Locate the cell with the specified text and output its [x, y] center coordinate. 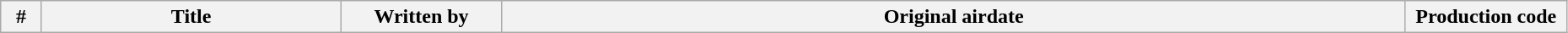
Production code [1486, 17]
# [22, 17]
Title [191, 17]
Written by [422, 17]
Original airdate [953, 17]
